Provide the [x, y] coordinate of the cell's center where the given text is located.  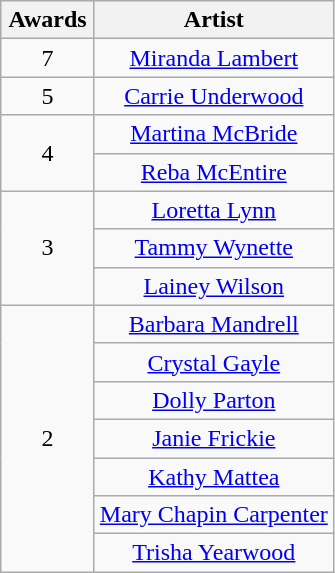
Janie Frickie [214, 438]
Artist [214, 20]
Mary Chapin Carpenter [214, 515]
2 [48, 438]
Trisha Yearwood [214, 553]
4 [48, 153]
Barbara Mandrell [214, 324]
Crystal Gayle [214, 362]
7 [48, 58]
Lainey Wilson [214, 286]
Carrie Underwood [214, 96]
Tammy Wynette [214, 248]
Martina McBride [214, 134]
Reba McEntire [214, 172]
Loretta Lynn [214, 210]
Kathy Mattea [214, 477]
Awards [48, 20]
Dolly Parton [214, 400]
3 [48, 248]
5 [48, 96]
Miranda Lambert [214, 58]
